Determine the (x, y) coordinate at the center of the cell enclosing the given text.  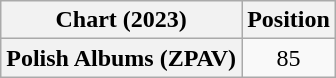
Position (289, 20)
Polish Albums (ZPAV) (122, 58)
Chart (2023) (122, 20)
85 (289, 58)
